From the cell containing the given text, extract its center point as (X, Y) coordinate. 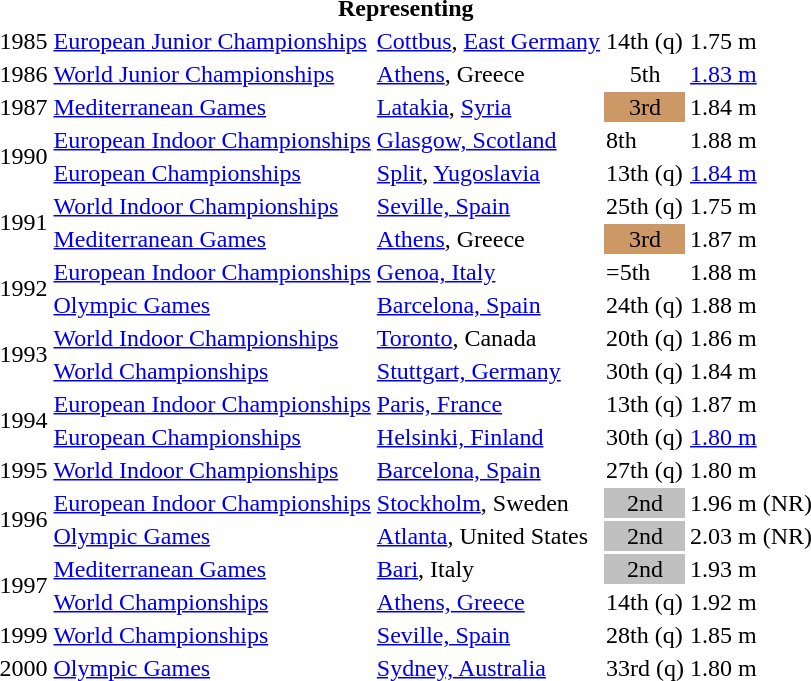
World Junior Championships (212, 74)
Stuttgart, Germany (488, 371)
20th (q) (646, 338)
Glasgow, Scotland (488, 140)
Split, Yugoslavia (488, 173)
Latakia, Syria (488, 107)
24th (q) (646, 305)
Stockholm, Sweden (488, 503)
Paris, France (488, 404)
Atlanta, United States (488, 536)
=5th (646, 272)
Cottbus, East Germany (488, 41)
Genoa, Italy (488, 272)
Toronto, Canada (488, 338)
European Junior Championships (212, 41)
28th (q) (646, 635)
Helsinki, Finland (488, 437)
8th (646, 140)
25th (q) (646, 206)
5th (646, 74)
27th (q) (646, 470)
Bari, Italy (488, 569)
